Return the [X, Y] coordinate for the center point of the cell that contains the specified text.  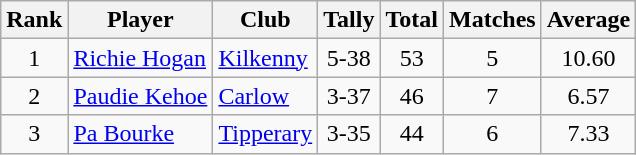
3-35 [349, 134]
Kilkenny [266, 58]
6.57 [588, 96]
Average [588, 20]
Club [266, 20]
5-38 [349, 58]
Carlow [266, 96]
Tally [349, 20]
Pa Bourke [140, 134]
Matches [492, 20]
5 [492, 58]
7.33 [588, 134]
10.60 [588, 58]
Player [140, 20]
3 [34, 134]
Rank [34, 20]
Richie Hogan [140, 58]
1 [34, 58]
44 [412, 134]
2 [34, 96]
3-37 [349, 96]
6 [492, 134]
46 [412, 96]
Total [412, 20]
Paudie Kehoe [140, 96]
53 [412, 58]
Tipperary [266, 134]
7 [492, 96]
